Search for the cell housing the specified text and yield its (X, Y) center coordinate. 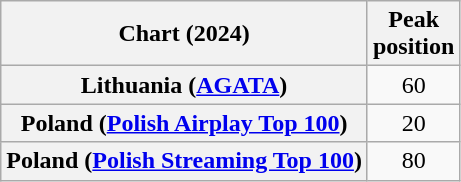
Poland (Polish Airplay Top 100) (184, 123)
20 (413, 123)
Peakposition (413, 34)
80 (413, 161)
Lithuania (AGATA) (184, 85)
60 (413, 85)
Poland (Polish Streaming Top 100) (184, 161)
Chart (2024) (184, 34)
